Provide the (x, y) coordinate of the cell's center where the given text is located.  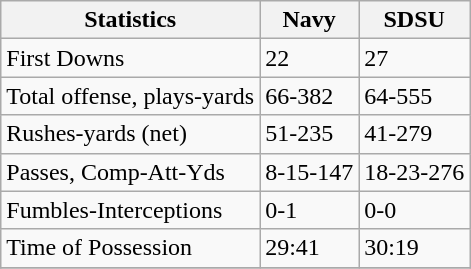
Total offense, plays-yards (130, 96)
30:19 (414, 248)
Fumbles-Interceptions (130, 210)
0-1 (310, 210)
0-0 (414, 210)
27 (414, 58)
29:41 (310, 248)
41-279 (414, 134)
Passes, Comp-Att-Yds (130, 172)
Navy (310, 20)
Time of Possession (130, 248)
First Downs (130, 58)
SDSU (414, 20)
Rushes-yards (net) (130, 134)
64-555 (414, 96)
66-382 (310, 96)
Statistics (130, 20)
22 (310, 58)
8-15-147 (310, 172)
51-235 (310, 134)
18-23-276 (414, 172)
